Return (x, y) of the center of cell containing provided text 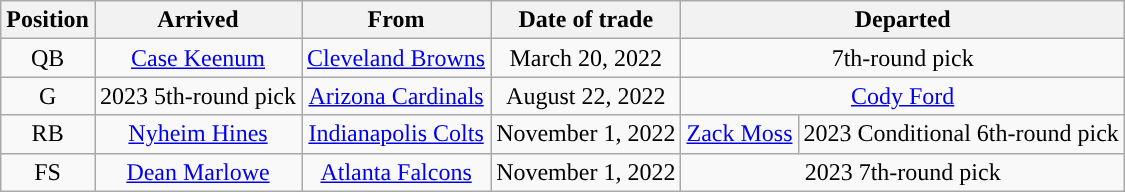
August 22, 2022 (586, 96)
Arizona Cardinals (396, 96)
From (396, 20)
Date of trade (586, 20)
FS (48, 172)
Zack Moss (740, 134)
Atlanta Falcons (396, 172)
2023 Conditional 6th-round pick (961, 134)
March 20, 2022 (586, 58)
G (48, 96)
Cody Ford (902, 96)
Cleveland Browns (396, 58)
QB (48, 58)
Nyheim Hines (198, 134)
2023 7th-round pick (902, 172)
Arrived (198, 20)
2023 5th-round pick (198, 96)
Departed (902, 20)
Position (48, 20)
Indianapolis Colts (396, 134)
Dean Marlowe (198, 172)
7th-round pick (902, 58)
RB (48, 134)
Case Keenum (198, 58)
